For the text-containing cell, return its midpoint in (x, y) coordinate format. 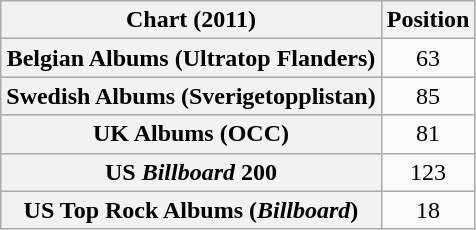
Position (428, 20)
Chart (2011) (191, 20)
UK Albums (OCC) (191, 134)
85 (428, 96)
Swedish Albums (Sverigetopplistan) (191, 96)
Belgian Albums (Ultratop Flanders) (191, 58)
US Billboard 200 (191, 172)
18 (428, 210)
US Top Rock Albums (Billboard) (191, 210)
123 (428, 172)
63 (428, 58)
81 (428, 134)
